Return (X, Y) of the center of cell containing provided text 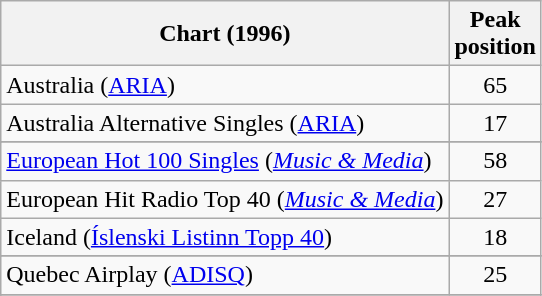
25 (495, 275)
Quebec Airplay (ADISQ) (225, 275)
European Hot 100 Singles (Music & Media) (225, 161)
Chart (1996) (225, 34)
65 (495, 85)
58 (495, 161)
27 (495, 199)
17 (495, 123)
Australia Alternative Singles (ARIA) (225, 123)
European Hit Radio Top 40 (Music & Media) (225, 199)
Peakposition (495, 34)
Iceland (Íslenski Listinn Topp 40) (225, 237)
Australia (ARIA) (225, 85)
18 (495, 237)
